Extract the [X, Y] coordinate from the center of the cell holding the provided text.  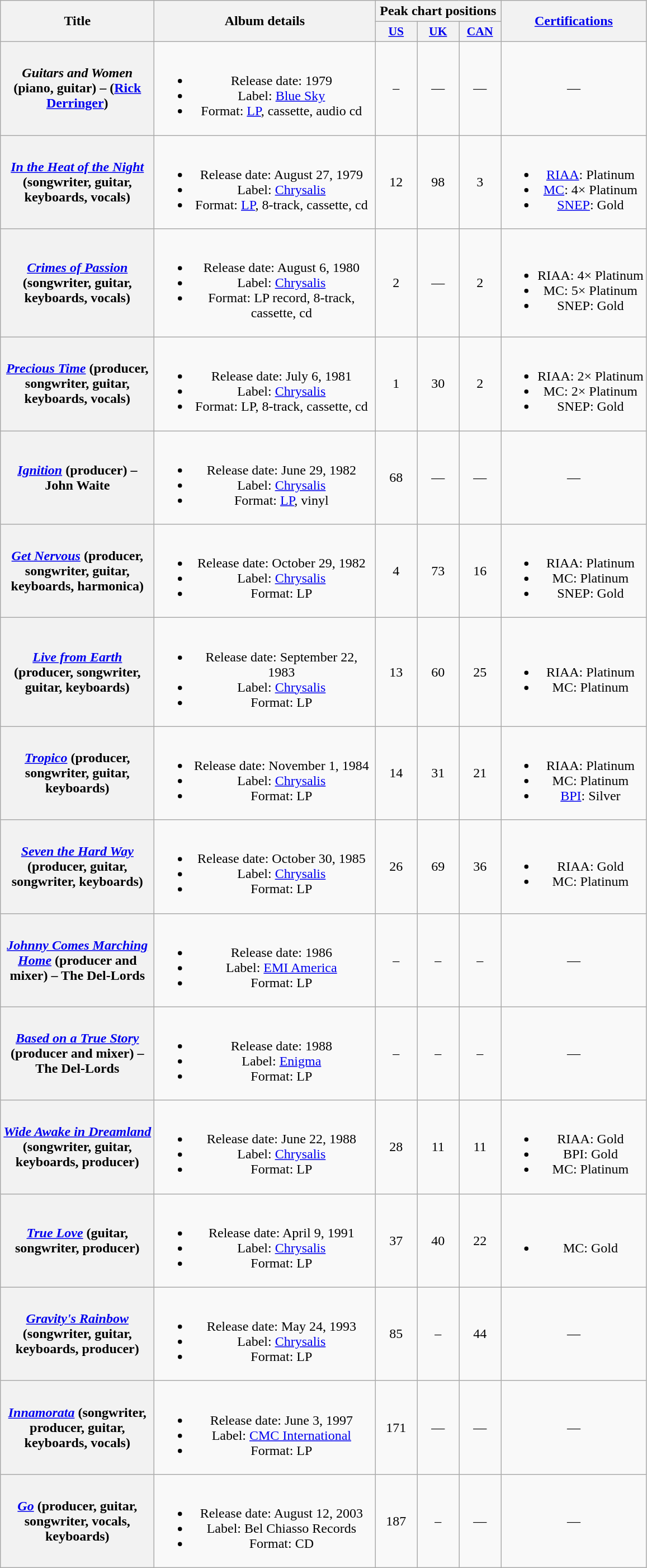
US [396, 32]
73 [438, 571]
True Love (guitar, songwriter, producer) [77, 1240]
Go (producer, guitar, songwriter, vocals, keyboards) [77, 1521]
Guitars and Women (piano, guitar) – (Rick Derringer) [77, 88]
Release date: October 30, 1985Label: ChrysalisFormat: LP [265, 866]
CAN [480, 32]
68 [396, 478]
Release date: July 6, 1981Label: ChrysalisFormat: LP, 8-track, cassette, cd [265, 384]
RIAA: 2× PlatinumMC: 2× PlatinumSNEP: Gold [574, 384]
40 [438, 1240]
Johnny Comes Marching Home (producer and mixer) – The Del-Lords [77, 960]
Seven the Hard Way (producer, guitar, songwriter, keyboards) [77, 866]
Live from Earth (producer, songwriter, guitar, keyboards) [77, 672]
RIAA: PlatinumMC: PlatinumBPI: Silver [574, 773]
4 [396, 571]
30 [438, 384]
85 [396, 1334]
Ignition (producer) – John Waite [77, 478]
UK [438, 32]
RIAA: PlatinumMC: 4× PlatinumSNEP: Gold [574, 182]
12 [396, 182]
Release date: November 1, 1984Label: ChrysalisFormat: LP [265, 773]
Release date: August 27, 1979Label: ChrysalisFormat: LP, 8-track, cassette, cd [265, 182]
16 [480, 571]
60 [438, 672]
Release date: June 22, 1988Label: ChrysalisFormat: LP [265, 1147]
Tropico (producer, songwriter, guitar, keyboards) [77, 773]
36 [480, 866]
14 [396, 773]
Crimes of Passion (songwriter, guitar, keyboards, vocals) [77, 283]
Album details [265, 21]
MC: Gold [574, 1240]
21 [480, 773]
RIAA: GoldBPI: Gold MC: Platinum [574, 1147]
Release date: June 29, 1982Label: ChrysalisFormat: LP, vinyl [265, 478]
Release date: 1988Label: EnigmaFormat: LP [265, 1053]
Release date: October 29, 1982Label: ChrysalisFormat: LP [265, 571]
Release date: April 9, 1991Label: ChrysalisFormat: LP [265, 1240]
Based on a True Story (producer and mixer) – The Del-Lords [77, 1053]
Release date: 1979Label: Blue SkyFormat: LP, cassette, audio cd [265, 88]
Innamorata (songwriter, producer, guitar, keyboards, vocals) [77, 1427]
171 [396, 1427]
RIAA: PlatinumMC: Platinum [574, 672]
28 [396, 1147]
Gravity's Rainbow (songwriter, guitar, keyboards, producer) [77, 1334]
Release date: August 6, 1980Label: ChrysalisFormat: LP record, 8-track, cassette, cd [265, 283]
Release date: September 22, 1983Label: ChrysalisFormat: LP [265, 672]
Title [77, 21]
69 [438, 866]
RIAA: PlatinumMC: PlatinumSNEP: Gold [574, 571]
Release date: August 12, 2003Label: Bel Chiasso RecordsFormat: CD [265, 1521]
44 [480, 1334]
26 [396, 866]
31 [438, 773]
Release date: June 3, 1997Label: CMC InternationalFormat: LP [265, 1427]
Release date: 1986Label: EMI AmericaFormat: LP [265, 960]
Get Nervous (producer, songwriter, guitar, keyboards, harmonica) [77, 571]
98 [438, 182]
Release date: May 24, 1993Label: ChrysalisFormat: LP [265, 1334]
3 [480, 182]
RIAA: GoldMC: Platinum [574, 866]
25 [480, 672]
Certifications [574, 21]
37 [396, 1240]
187 [396, 1521]
Precious Time (producer, songwriter, guitar, keyboards, vocals) [77, 384]
In the Heat of the Night (songwriter, guitar, keyboards, vocals) [77, 182]
RIAA: 4× PlatinumMC: 5× PlatinumSNEP: Gold [574, 283]
22 [480, 1240]
13 [396, 672]
Wide Awake in Dreamland (songwriter, guitar, keyboards, producer) [77, 1147]
1 [396, 384]
Peak chart positions [438, 11]
